Identify which cell holds the provided text, then report its (X, Y) central coordinate. 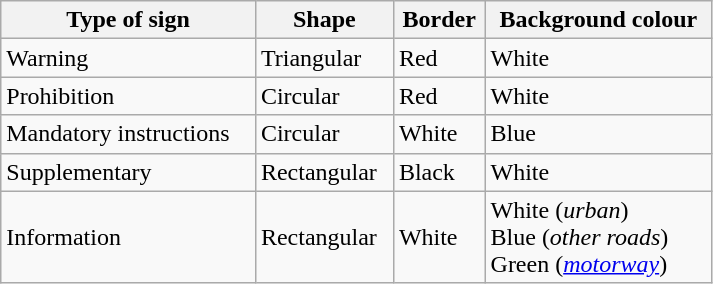
Background colour (598, 20)
Border (439, 20)
Type of sign (128, 20)
Triangular (324, 58)
Warning (128, 58)
Prohibition (128, 96)
Supplementary (128, 172)
White (urban)Blue (other roads)Green (motorway) (598, 237)
Mandatory instructions (128, 134)
Black (439, 172)
Information (128, 237)
Blue (598, 134)
Shape (324, 20)
